Pinpoint the cell where the given text exists, returning its [x, y] midpoint coordinate. 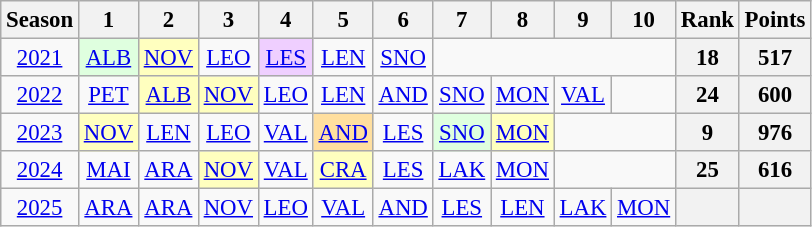
2023 [40, 133]
2 [168, 20]
2025 [40, 208]
3 [228, 20]
MAI [108, 170]
2021 [40, 58]
Rank [707, 20]
976 [774, 133]
2022 [40, 95]
PET [108, 95]
Season [40, 20]
6 [403, 20]
4 [286, 20]
CRA [343, 170]
517 [774, 58]
5 [343, 20]
2024 [40, 170]
7 [462, 20]
18 [707, 58]
10 [644, 20]
8 [523, 20]
Points [774, 20]
616 [774, 170]
25 [707, 170]
1 [108, 20]
24 [707, 95]
600 [774, 95]
